Locate the cell with the specified text and output its (X, Y) center coordinate. 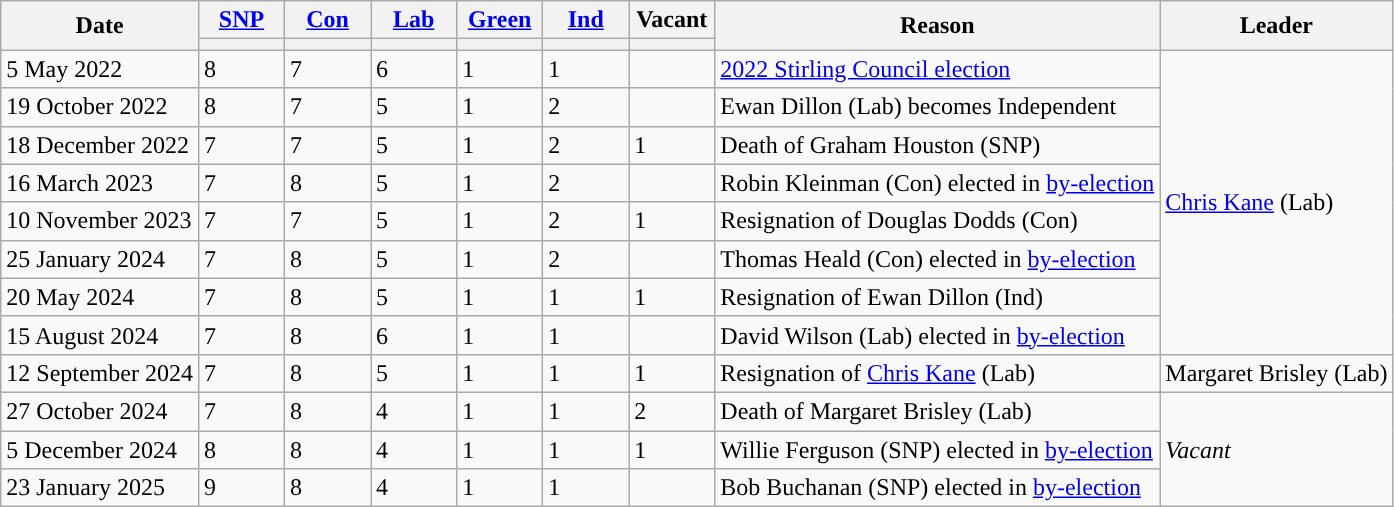
Death of Graham Houston (SNP) (938, 145)
Date (100, 26)
Green (500, 20)
Resignation of Chris Kane (Lab) (938, 373)
Death of Margaret Brisley (Lab) (938, 411)
10 November 2023 (100, 221)
15 August 2024 (100, 335)
12 September 2024 (100, 373)
9 (241, 488)
18 December 2022 (100, 145)
Con (328, 20)
27 October 2024 (100, 411)
Resignation of Ewan Dillon (Ind) (938, 297)
Robin Kleinman (Con) elected in by-election (938, 183)
Resignation of Douglas Dodds (Con) (938, 221)
16 March 2023 (100, 183)
5 May 2022 (100, 69)
19 October 2022 (100, 107)
5 December 2024 (100, 449)
25 January 2024 (100, 259)
Chris Kane (Lab) (1276, 202)
Ind (586, 20)
Reason (938, 26)
Thomas Heald (Con) elected in by-election (938, 259)
23 January 2025 (100, 488)
David Wilson (Lab) elected in by-election (938, 335)
Ewan Dillon (Lab) becomes Independent (938, 107)
SNP (241, 20)
Willie Ferguson (SNP) elected in by-election (938, 449)
2022 Stirling Council election (938, 69)
Lab (414, 20)
20 May 2024 (100, 297)
Margaret Brisley (Lab) (1276, 373)
Leader (1276, 26)
Bob Buchanan (SNP) elected in by-election (938, 488)
